Determine the [x, y] coordinate at the center of the cell enclosing the given text.  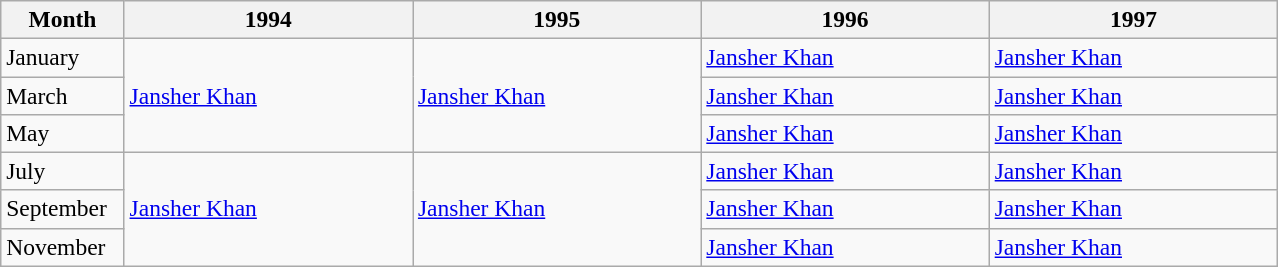
1996 [845, 19]
1994 [268, 19]
September [62, 209]
May [62, 133]
Month [62, 19]
November [62, 247]
1997 [1133, 19]
1995 [556, 19]
January [62, 57]
March [62, 95]
July [62, 171]
